Extract the (x, y) coordinate from the center of the cell holding the provided text.  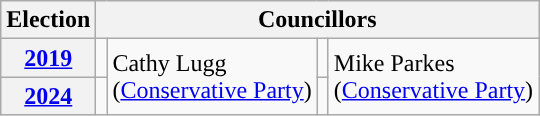
Mike Parkes(Conservative Party) (433, 77)
2019 (48, 58)
Cathy Lugg(Conservative Party) (212, 77)
Councillors (318, 20)
Election (48, 20)
2024 (48, 96)
